Scan for the cell matching the given text and deliver its [x, y] coordinate at center. 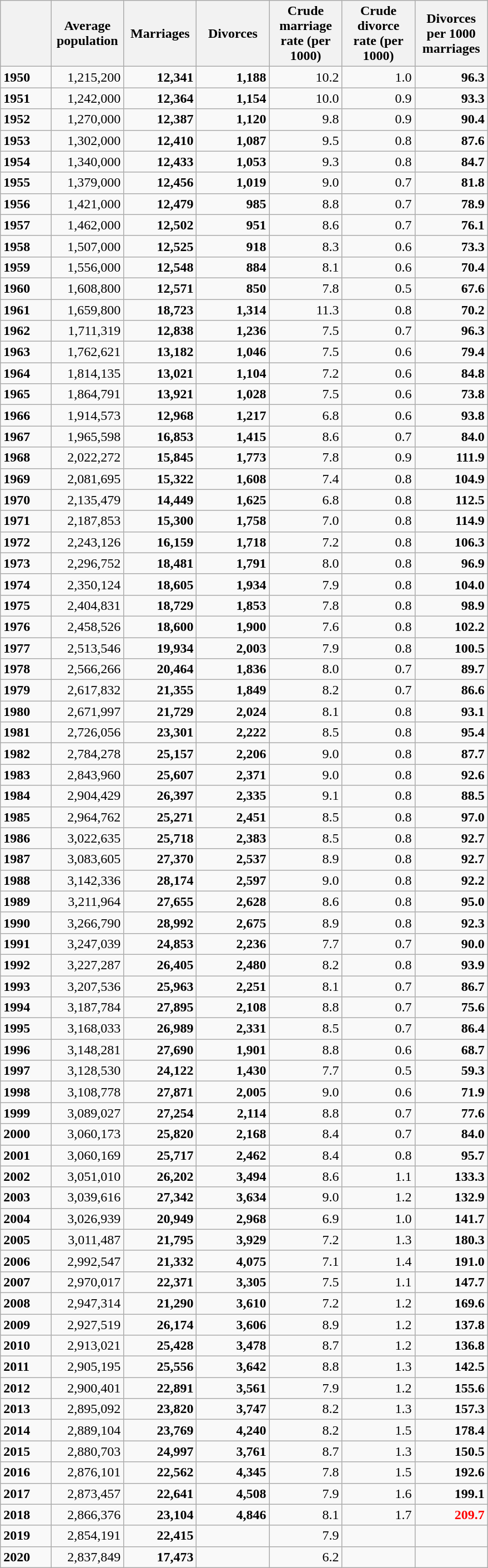
3,929 [233, 1240]
1994 [26, 1008]
1983 [26, 775]
2,114 [233, 1113]
68.7 [451, 1050]
2,726,056 [88, 733]
25,428 [160, 1346]
1957 [26, 225]
24,853 [160, 944]
2,187,853 [88, 521]
2015 [26, 1451]
1,864,791 [88, 394]
2019 [26, 1536]
81.8 [451, 183]
27,895 [160, 1008]
2009 [26, 1325]
3,060,169 [88, 1155]
1,019 [233, 183]
4,846 [233, 1515]
2,947,314 [88, 1303]
26,397 [160, 796]
2002 [26, 1176]
1,507,000 [88, 246]
2,024 [233, 712]
199.1 [451, 1494]
2,970,017 [88, 1282]
1,625 [233, 500]
12,456 [160, 183]
7.1 [305, 1261]
2,927,519 [88, 1325]
3,494 [233, 1176]
2008 [26, 1303]
79.4 [451, 352]
2,108 [233, 1008]
1,462,000 [88, 225]
1,430 [233, 1071]
20,464 [160, 669]
3,083,605 [88, 859]
1979 [26, 690]
2004 [26, 1219]
2012 [26, 1388]
26,174 [160, 1325]
2,022,272 [88, 458]
1952 [26, 119]
3,634 [233, 1198]
1,215,200 [88, 77]
1954 [26, 162]
2,854,191 [88, 1536]
155.6 [451, 1388]
2,617,832 [88, 690]
1,791 [233, 563]
1,608,800 [88, 288]
1969 [26, 479]
77.6 [451, 1113]
26,405 [160, 965]
2,404,831 [88, 605]
93.8 [451, 415]
27,690 [160, 1050]
1,814,135 [88, 373]
2013 [26, 1409]
1,836 [233, 669]
90.0 [451, 944]
8.3 [305, 246]
12,525 [160, 246]
1991 [26, 944]
25,271 [160, 817]
2007 [26, 1282]
1966 [26, 415]
1,314 [233, 309]
2,566,266 [88, 669]
12,838 [160, 331]
67.6 [451, 288]
12,364 [160, 98]
1,154 [233, 98]
89.7 [451, 669]
78.9 [451, 204]
141.7 [451, 1219]
1997 [26, 1071]
1965 [26, 394]
2,784,278 [88, 754]
Divorces per 1000 marriages [451, 33]
Crude divorce rate (per 1000) [379, 33]
2,964,762 [88, 817]
2,904,429 [88, 796]
17,473 [160, 1557]
86.6 [451, 690]
12,502 [160, 225]
12,433 [160, 162]
3,168,033 [88, 1029]
95.4 [451, 733]
3,148,281 [88, 1050]
2,462 [233, 1155]
2,900,401 [88, 1388]
1,028 [233, 394]
3,305 [233, 1282]
Average population [88, 33]
12,410 [160, 141]
100.5 [451, 648]
102.2 [451, 627]
4,240 [233, 1430]
2,003 [233, 648]
2,371 [233, 775]
1980 [26, 712]
1985 [26, 817]
3,142,336 [88, 880]
96.9 [451, 563]
169.6 [451, 1303]
28,174 [160, 880]
13,921 [160, 394]
22,641 [160, 1494]
2,671,997 [88, 712]
9.3 [305, 162]
26,989 [160, 1029]
16,853 [160, 437]
1,120 [233, 119]
3,247,039 [88, 944]
23,104 [160, 1515]
10.2 [305, 77]
1973 [26, 563]
1972 [26, 542]
Crude marriage rate (per 1000) [305, 33]
25,717 [160, 1155]
3,606 [233, 1325]
1984 [26, 796]
1,046 [233, 352]
12,571 [160, 288]
1978 [26, 669]
104.9 [451, 479]
14,449 [160, 500]
93.9 [451, 965]
2,968 [233, 1219]
2,537 [233, 859]
3,089,027 [88, 1113]
2,876,101 [88, 1472]
2,889,104 [88, 1430]
2018 [26, 1515]
1,853 [233, 605]
18,600 [160, 627]
3,478 [233, 1346]
1,711,319 [88, 331]
12,341 [160, 77]
84.7 [451, 162]
3,747 [233, 1409]
2003 [26, 1198]
97.0 [451, 817]
1,965,598 [88, 437]
147.7 [451, 1282]
18,723 [160, 309]
2014 [26, 1430]
1986 [26, 838]
1,849 [233, 690]
2,081,695 [88, 479]
178.4 [451, 1430]
92.2 [451, 880]
15,322 [160, 479]
2,628 [233, 901]
1951 [26, 98]
1998 [26, 1092]
73.8 [451, 394]
21,332 [160, 1261]
16,159 [160, 542]
142.5 [451, 1367]
4,075 [233, 1261]
985 [233, 204]
2,296,752 [88, 563]
23,820 [160, 1409]
1.6 [379, 1494]
2017 [26, 1494]
4,345 [233, 1472]
1964 [26, 373]
92.6 [451, 775]
2,913,021 [88, 1346]
27,254 [160, 1113]
19,934 [160, 648]
133.3 [451, 1176]
3,610 [233, 1303]
1,608 [233, 479]
1,901 [233, 1050]
3,026,939 [88, 1219]
3,761 [233, 1451]
1,659,800 [88, 309]
12,548 [160, 267]
2,837,849 [88, 1557]
2,135,479 [88, 500]
9.1 [305, 796]
1955 [26, 183]
24,122 [160, 1071]
22,562 [160, 1472]
1981 [26, 733]
1,900 [233, 627]
71.9 [451, 1092]
88.5 [451, 796]
1,188 [233, 77]
21,355 [160, 690]
3,207,536 [88, 986]
157.3 [451, 1409]
3,051,010 [88, 1176]
73.3 [451, 246]
1974 [26, 584]
1,758 [233, 521]
1,379,000 [88, 183]
951 [233, 225]
Divorces [233, 33]
2,236 [233, 944]
1989 [26, 901]
2,895,092 [88, 1409]
1968 [26, 458]
2005 [26, 1240]
3,642 [233, 1367]
1990 [26, 923]
12,479 [160, 204]
28,992 [160, 923]
2,005 [233, 1092]
2,513,546 [88, 648]
1961 [26, 309]
3,128,530 [88, 1071]
6.2 [305, 1557]
98.9 [451, 605]
2,383 [233, 838]
2016 [26, 1472]
2,243,126 [88, 542]
1,340,000 [88, 162]
3,227,287 [88, 965]
1,762,621 [88, 352]
24,997 [160, 1451]
75.6 [451, 1008]
9.5 [305, 141]
1988 [26, 880]
112.5 [451, 500]
1.4 [379, 1261]
106.3 [451, 542]
92.3 [451, 923]
12,387 [160, 119]
21,290 [160, 1303]
1987 [26, 859]
18,605 [160, 584]
2011 [26, 1367]
1,914,573 [88, 415]
2,206 [233, 754]
86.4 [451, 1029]
132.9 [451, 1198]
1970 [26, 500]
850 [233, 288]
1967 [26, 437]
18,729 [160, 605]
2006 [26, 1261]
2,168 [233, 1134]
1,556,000 [88, 267]
2,866,376 [88, 1515]
1996 [26, 1050]
209.7 [451, 1515]
1962 [26, 331]
3,561 [233, 1388]
2,335 [233, 796]
1,718 [233, 542]
3,266,790 [88, 923]
84.8 [451, 373]
95.7 [451, 1155]
180.3 [451, 1240]
20,949 [160, 1219]
1953 [26, 141]
1,934 [233, 584]
90.4 [451, 119]
1,302,000 [88, 141]
13,021 [160, 373]
150.5 [451, 1451]
2,905,195 [88, 1367]
884 [233, 267]
1963 [26, 352]
1,415 [233, 437]
3,108,778 [88, 1092]
76.1 [451, 225]
1977 [26, 648]
86.7 [451, 986]
1,104 [233, 373]
2,458,526 [88, 627]
114.9 [451, 521]
3,060,173 [88, 1134]
95.0 [451, 901]
23,769 [160, 1430]
111.9 [451, 458]
25,820 [160, 1134]
25,718 [160, 838]
15,300 [160, 521]
2,251 [233, 986]
59.3 [451, 1071]
4,508 [233, 1494]
25,963 [160, 986]
93.3 [451, 98]
11.3 [305, 309]
2,992,547 [88, 1261]
27,370 [160, 859]
22,371 [160, 1282]
70.2 [451, 309]
1992 [26, 965]
12,968 [160, 415]
1959 [26, 267]
1,053 [233, 162]
1,421,000 [88, 204]
137.8 [451, 1325]
2000 [26, 1134]
3,211,964 [88, 901]
918 [233, 246]
18,481 [160, 563]
3,187,784 [88, 1008]
1,270,000 [88, 119]
9.8 [305, 119]
1,087 [233, 141]
1,236 [233, 331]
1993 [26, 986]
1960 [26, 288]
70.4 [451, 267]
25,607 [160, 775]
1.7 [379, 1515]
21,729 [160, 712]
15,845 [160, 458]
2,451 [233, 817]
192.6 [451, 1472]
2010 [26, 1346]
13,182 [160, 352]
1971 [26, 521]
2,222 [233, 733]
26,202 [160, 1176]
7.0 [305, 521]
1950 [26, 77]
2,880,703 [88, 1451]
1,217 [233, 415]
1999 [26, 1113]
3,039,616 [88, 1198]
2,350,124 [88, 584]
93.1 [451, 712]
7.6 [305, 627]
1975 [26, 605]
2,873,457 [88, 1494]
104.0 [451, 584]
1982 [26, 754]
22,891 [160, 1388]
1956 [26, 204]
27,655 [160, 901]
2,597 [233, 880]
1,242,000 [88, 98]
10.0 [305, 98]
1976 [26, 627]
23,301 [160, 733]
1,773 [233, 458]
2001 [26, 1155]
6.9 [305, 1219]
2,480 [233, 965]
2020 [26, 1557]
27,342 [160, 1198]
87.7 [451, 754]
3,011,487 [88, 1240]
136.8 [451, 1346]
87.6 [451, 141]
3,022,635 [88, 838]
21,795 [160, 1240]
2,331 [233, 1029]
7.4 [305, 479]
25,556 [160, 1367]
2,843,960 [88, 775]
22,415 [160, 1536]
25,157 [160, 754]
1995 [26, 1029]
Marriages [160, 33]
191.0 [451, 1261]
2,675 [233, 923]
1958 [26, 246]
27,871 [160, 1092]
